Determine the (x, y) coordinate at the center of the cell enclosing the given text.  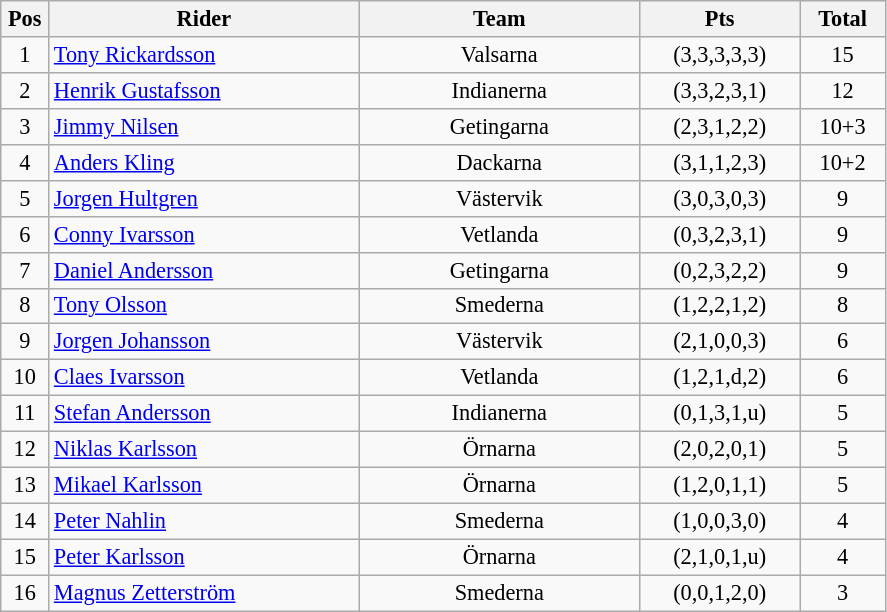
Jimmy Nilsen (204, 126)
(0,0,1,2,0) (719, 593)
Team (499, 19)
(2,1,0,0,3) (719, 342)
Mikael Karlsson (204, 485)
Daniel Andersson (204, 270)
Niklas Karlsson (204, 450)
Dackarna (499, 162)
(0,1,3,1,u) (719, 414)
(1,0,0,3,0) (719, 521)
1 (25, 55)
13 (25, 485)
11 (25, 414)
Peter Nahlin (204, 521)
(0,2,3,2,2) (719, 270)
(3,0,3,0,3) (719, 198)
7 (25, 270)
(3,1,1,2,3) (719, 162)
Magnus Zetterström (204, 593)
(0,3,2,3,1) (719, 234)
Henrik Gustafsson (204, 90)
14 (25, 521)
Pts (719, 19)
Claes Ivarsson (204, 378)
Jorgen Johansson (204, 342)
(2,3,1,2,2) (719, 126)
(3,3,3,3,3) (719, 55)
16 (25, 593)
Total (842, 19)
10+2 (842, 162)
Tony Olsson (204, 306)
(1,2,1,d,2) (719, 378)
(1,2,2,1,2) (719, 306)
Valsarna (499, 55)
Peter Karlsson (204, 557)
Stefan Andersson (204, 414)
(1,2,0,1,1) (719, 485)
10 (25, 378)
Anders Kling (204, 162)
(2,1,0,1,u) (719, 557)
(3,3,2,3,1) (719, 90)
(2,0,2,0,1) (719, 450)
10+3 (842, 126)
Conny Ivarsson (204, 234)
2 (25, 90)
Pos (25, 19)
Tony Rickardsson (204, 55)
Rider (204, 19)
Jorgen Hultgren (204, 198)
